Locate the cell with the specified text and output its [X, Y] center coordinate. 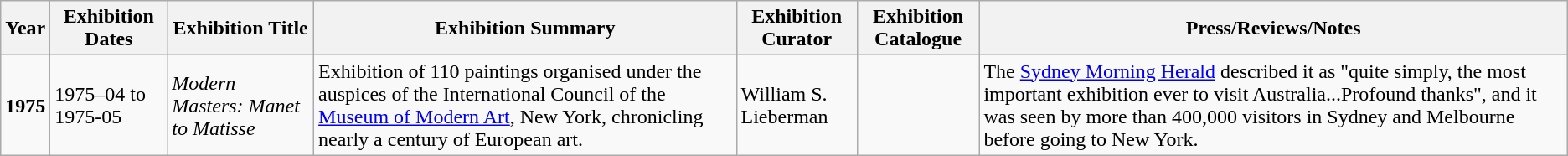
Year [25, 29]
Exhibition Title [241, 29]
Modern Masters: Manet to Matisse [241, 106]
Exhibition Curator [797, 29]
1975–04 to 1975-05 [109, 106]
Exhibition Catalogue [918, 29]
Exhibition Summary [525, 29]
William S. Lieberman [797, 106]
1975 [25, 106]
Press/Reviews/Notes [1273, 29]
Exhibition Dates [109, 29]
